Determine the (X, Y) coordinate at the center of the cell enclosing the given text.  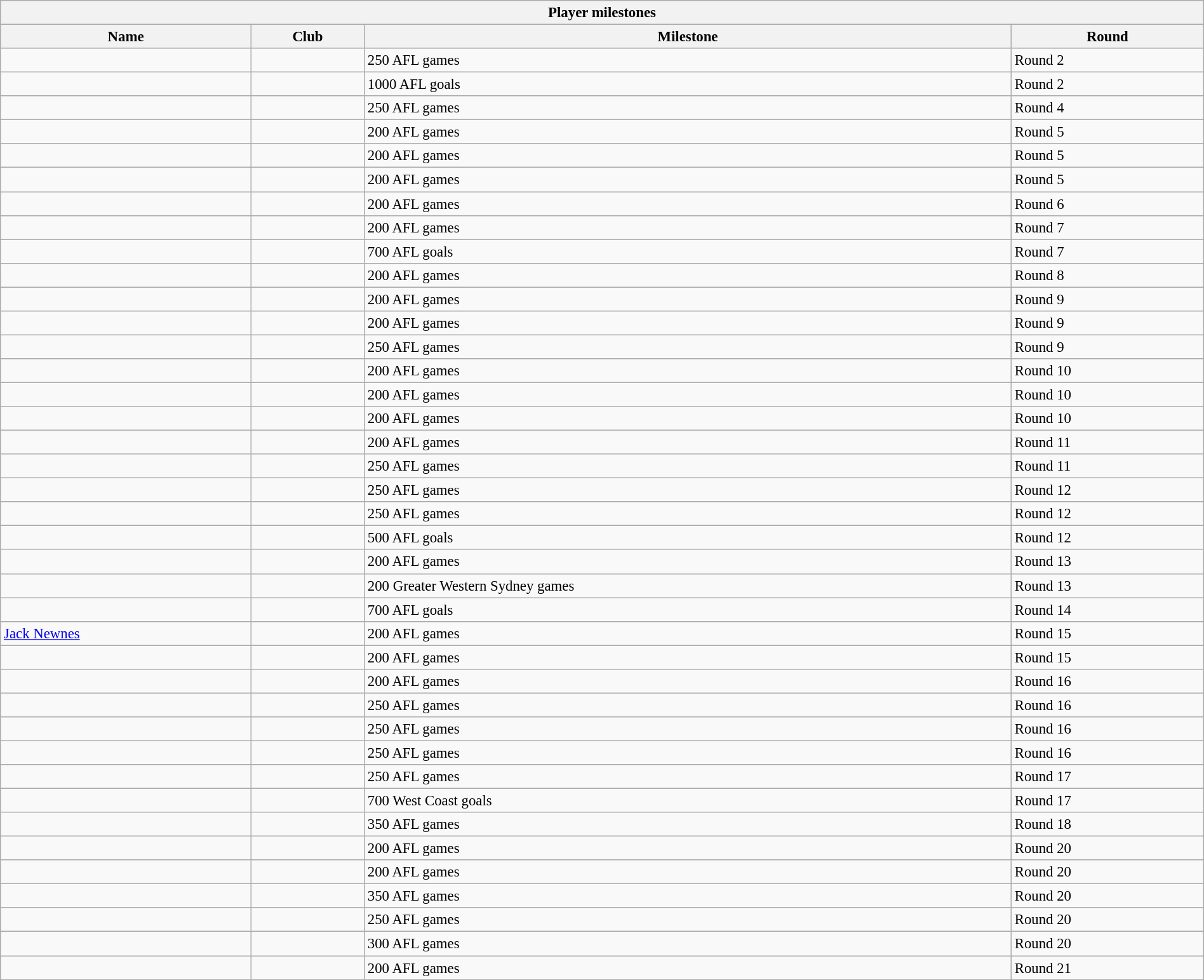
Round 8 (1107, 275)
500 AFL goals (688, 538)
1000 AFL goals (688, 84)
Round (1107, 37)
300 AFL games (688, 944)
Round 4 (1107, 108)
Milestone (688, 37)
200 Greater Western Sydney games (688, 586)
Name (126, 37)
Round 21 (1107, 968)
Round 6 (1107, 204)
Jack Newnes (126, 633)
Round 14 (1107, 610)
Player milestones (602, 13)
Round 18 (1107, 824)
Club (307, 37)
700 West Coast goals (688, 801)
